Find where the given text appears and provide that cell's center as [X, Y] coordinate. 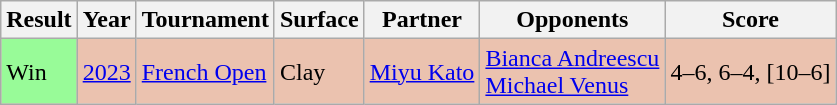
Result [39, 20]
2023 [106, 72]
Surface [319, 20]
Miyu Kato [422, 72]
Bianca Andreescu Michael Venus [572, 72]
4–6, 6–4, [10–6] [750, 72]
Opponents [572, 20]
Partner [422, 20]
Score [750, 20]
Clay [319, 72]
Year [106, 20]
Tournament [205, 20]
Win [39, 72]
French Open [205, 72]
